Provide the [x, y] coordinate of the cell's center where the given text is located.  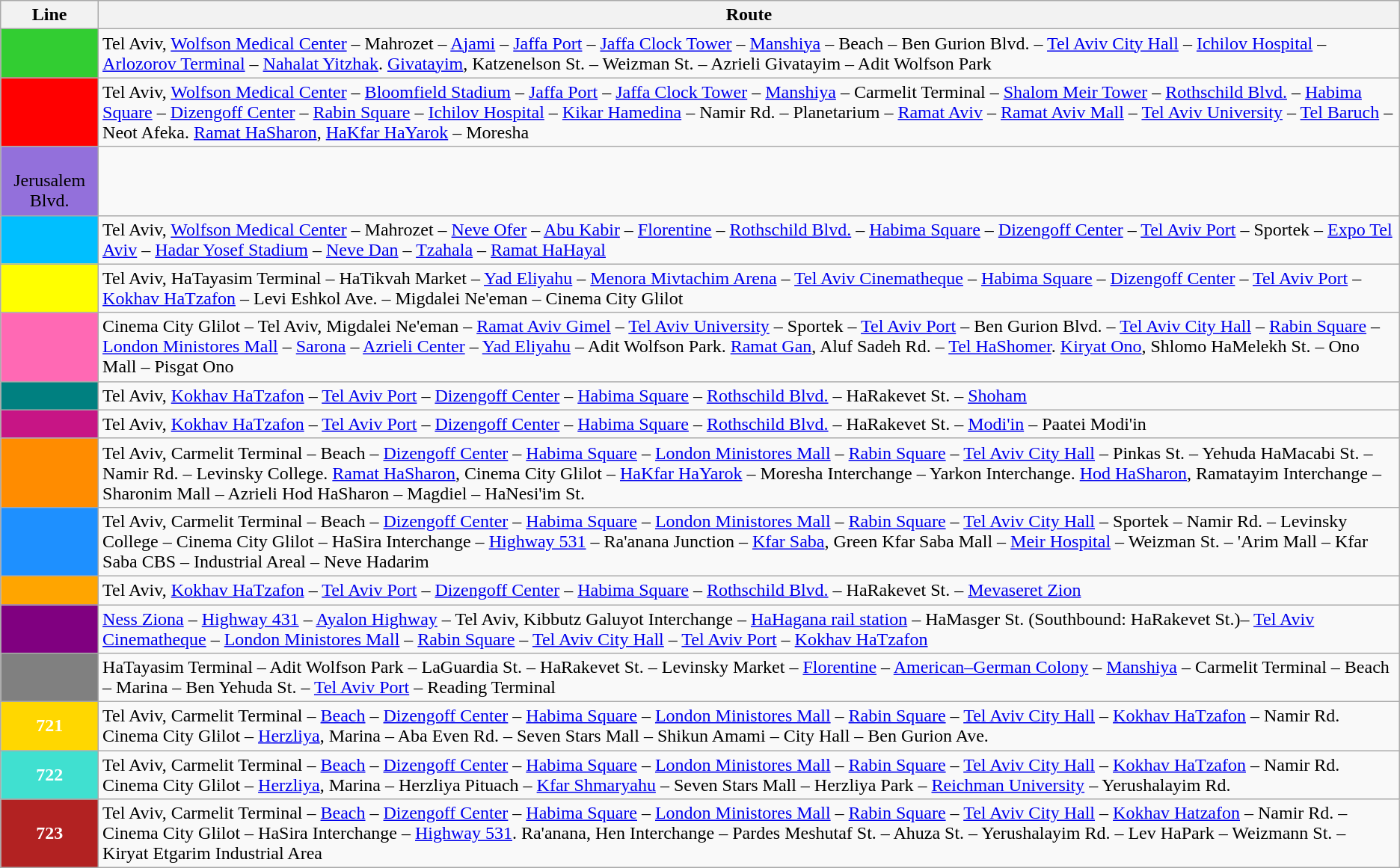
723 [49, 834]
722 [49, 775]
Route [749, 15]
Tel Aviv, Kokhav HaTzafon – Tel Aviv Port – Dizengoff Center – Habima Square – Rothschild Blvd. – HaRakevet St. – Mevaseret Zion [749, 590]
Jerusalem Blvd. [49, 181]
Tel Aviv, Kokhav HaTzafon – Tel Aviv Port – Dizengoff Center – Habima Square – Rothschild Blvd. – HaRakevet St. – Shoham [749, 395]
721 [49, 727]
Line [49, 15]
Tel Aviv, Kokhav HaTzafon – Tel Aviv Port – Dizengoff Center – Habima Square – Rothschild Blvd. – HaRakevet St. – Modi'in – Paatei Modi'in [749, 424]
